Scan for the cell matching the given text and deliver its [x, y] coordinate at center. 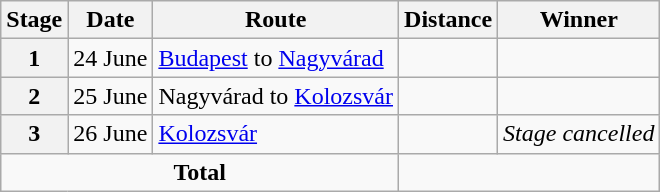
Total [200, 172]
Stage [34, 20]
Distance [448, 20]
24 June [110, 58]
Kolozsvár [276, 134]
Route [276, 20]
3 [34, 134]
Winner [579, 20]
25 June [110, 96]
Stage cancelled [579, 134]
1 [34, 58]
2 [34, 96]
26 June [110, 134]
Date [110, 20]
Nagyvárad to Kolozsvár [276, 96]
Budapest to Nagyvárad [276, 58]
